Determine the [x, y] coordinate at the center of the cell enclosing the given text.  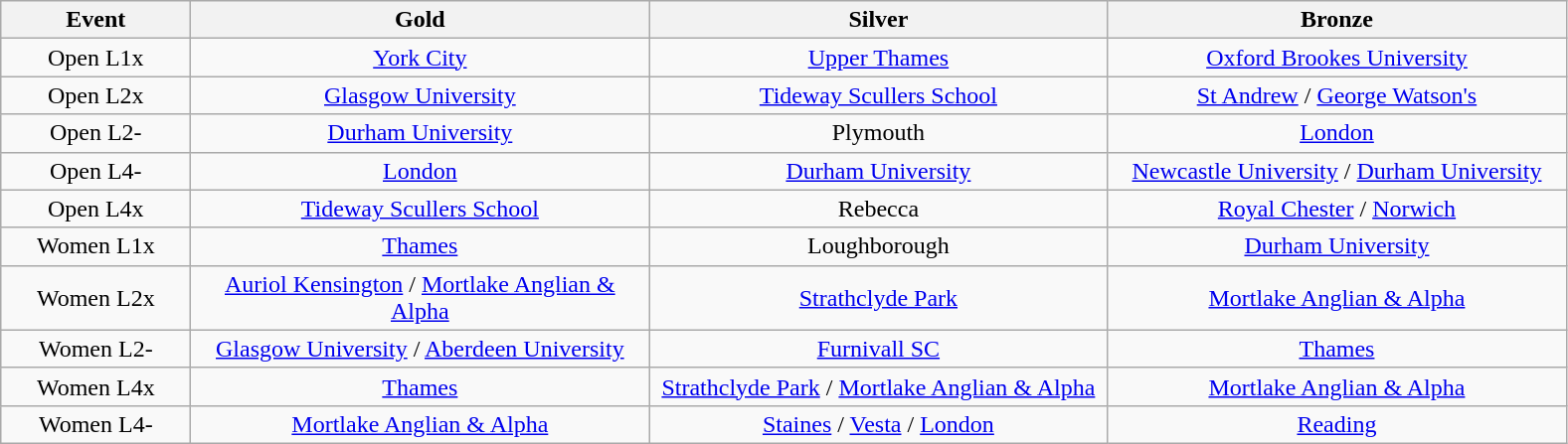
Women L4x [95, 386]
Women L1x [95, 246]
Upper Thames [879, 58]
Auriol Kensington / Mortlake Anglian & Alpha [420, 298]
Loughborough [879, 246]
Glasgow University / Aberdeen University [420, 349]
Women L2x [95, 298]
Strathclyde Park [879, 298]
Open L4x [95, 209]
Women L4- [95, 424]
Royal Chester / Norwich [1336, 209]
Rebecca [879, 209]
Reading [1336, 424]
Staines / Vesta / London [879, 424]
Strathclyde Park / Mortlake Anglian & Alpha [879, 386]
Gold [420, 20]
Event [95, 20]
Women L2- [95, 349]
Open L4- [95, 171]
Bronze [1336, 20]
Oxford Brookes University [1336, 58]
Open L1x [95, 58]
Open L2- [95, 133]
Glasgow University [420, 95]
Furnivall SC [879, 349]
St Andrew / George Watson's [1336, 95]
Plymouth [879, 133]
Open L2x [95, 95]
York City [420, 58]
Newcastle University / Durham University [1336, 171]
Silver [879, 20]
